Scan for the cell matching the given text and deliver its (X, Y) coordinate at center. 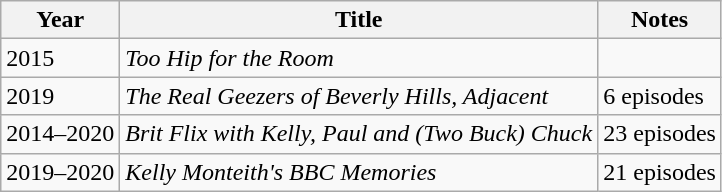
Kelly Monteith's BBC Memories (359, 172)
Brit Flix with Kelly, Paul and (Two Buck) Chuck (359, 134)
2019–2020 (60, 172)
2015 (60, 58)
2014–2020 (60, 134)
Too Hip for the Room (359, 58)
2019 (60, 96)
Year (60, 20)
Notes (660, 20)
21 episodes (660, 172)
23 episodes (660, 134)
Title (359, 20)
The Real Geezers of Beverly Hills, Adjacent (359, 96)
6 episodes (660, 96)
